Extract the [X, Y] coordinate from the center of the cell holding the provided text.  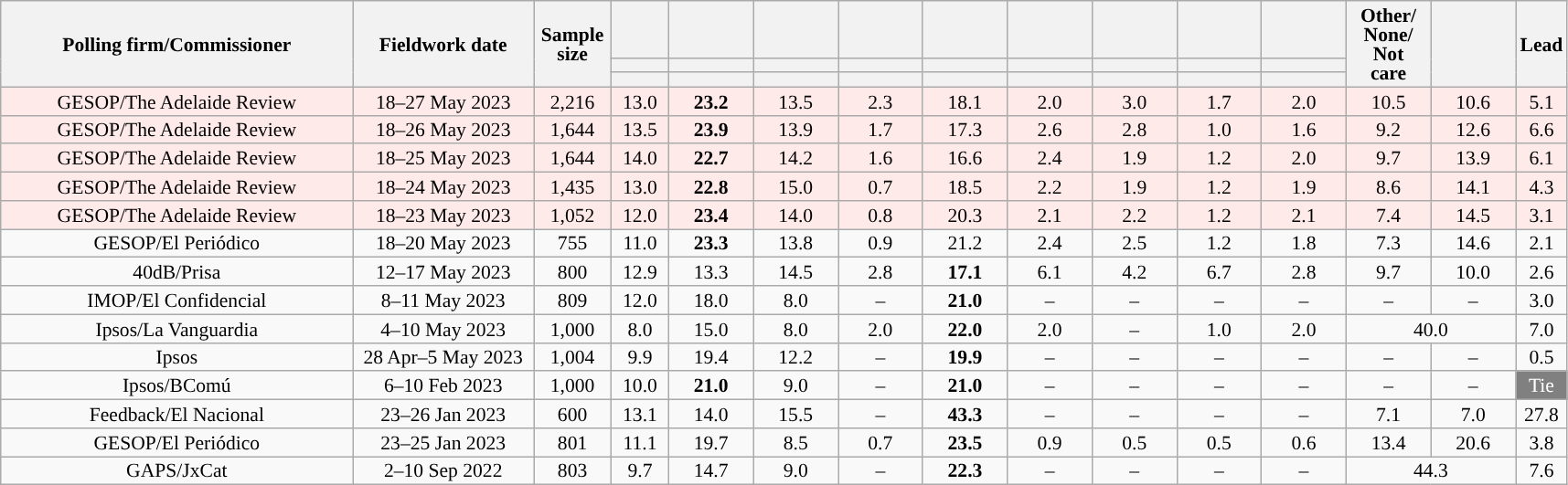
18–27 May 2023 [443, 100]
6.7 [1220, 272]
28 Apr–5 May 2023 [443, 356]
9.9 [640, 356]
18.0 [711, 300]
16.6 [965, 159]
Polling firm/Commissioner [177, 44]
23.2 [711, 100]
10.6 [1474, 100]
2.3 [880, 100]
13.3 [711, 272]
13.4 [1388, 442]
23.4 [711, 216]
2,216 [572, 100]
43.3 [965, 415]
12.6 [1474, 130]
12.9 [640, 272]
23.5 [965, 442]
3.8 [1541, 442]
17.3 [965, 130]
0.8 [880, 216]
23.9 [711, 130]
7.4 [1388, 216]
44.3 [1430, 471]
18–25 May 2023 [443, 159]
Other/None/Notcare [1388, 44]
801 [572, 442]
27.8 [1541, 415]
4.3 [1541, 186]
755 [572, 243]
Ipsos/La Vanguardia [177, 329]
GAPS/JxCat [177, 471]
IMOP/El Confidencial [177, 300]
Ipsos/BComú [177, 385]
22.3 [965, 471]
Ipsos [177, 356]
18–24 May 2023 [443, 186]
5.1 [1541, 100]
19.9 [965, 356]
18.5 [965, 186]
3.1 [1541, 216]
14.1 [1474, 186]
40.0 [1430, 329]
1,004 [572, 356]
1.8 [1304, 243]
13.1 [640, 415]
7.3 [1388, 243]
18–20 May 2023 [443, 243]
Lead [1541, 44]
4–10 May 2023 [443, 329]
7.1 [1388, 415]
22.8 [711, 186]
22.7 [711, 159]
809 [572, 300]
15.5 [795, 415]
21.2 [965, 243]
14.6 [1474, 243]
Tie [1541, 385]
6.6 [1541, 130]
22.0 [965, 329]
11.0 [640, 243]
2.5 [1134, 243]
1,052 [572, 216]
Feedback/El Nacional [177, 415]
803 [572, 471]
40dB/Prisa [177, 272]
0.6 [1304, 442]
23.3 [711, 243]
19.4 [711, 356]
18–23 May 2023 [443, 216]
20.6 [1474, 442]
12–17 May 2023 [443, 272]
9.2 [1388, 130]
10.5 [1388, 100]
800 [572, 272]
14.7 [711, 471]
8.5 [795, 442]
18–26 May 2023 [443, 130]
6–10 Feb 2023 [443, 385]
17.1 [965, 272]
23–26 Jan 2023 [443, 415]
19.7 [711, 442]
8–11 May 2023 [443, 300]
4.2 [1134, 272]
13.8 [795, 243]
2–10 Sep 2022 [443, 471]
23–25 Jan 2023 [443, 442]
7.6 [1541, 471]
14.2 [795, 159]
Sample size [572, 44]
600 [572, 415]
8.6 [1388, 186]
1,435 [572, 186]
Fieldwork date [443, 44]
18.1 [965, 100]
11.1 [640, 442]
20.3 [965, 216]
12.2 [795, 356]
